Determine the (X, Y) coordinate at the center of the cell enclosing the given text.  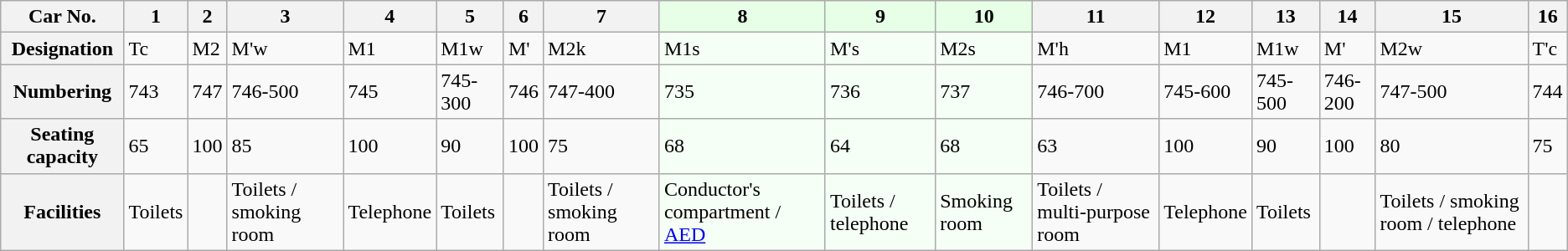
13 (1285, 17)
Tc (156, 49)
746 (523, 92)
M2 (208, 49)
5 (471, 17)
747-500 (1452, 92)
2 (208, 17)
Facilities (62, 212)
745-300 (471, 92)
745-500 (1285, 92)
747 (208, 92)
16 (1548, 17)
Seating capacity (62, 146)
747-400 (601, 92)
8 (742, 17)
Smoking room (984, 212)
746-200 (1347, 92)
M1s (742, 49)
M'h (1096, 49)
736 (879, 92)
3 (285, 17)
M'w (285, 49)
14 (1347, 17)
M2s (984, 49)
M2w (1452, 49)
Car No. (62, 17)
9 (879, 17)
Toilets / smoking room / telephone (1452, 212)
12 (1206, 17)
Toilets / telephone (879, 212)
Conductor's compartment / AED (742, 212)
745 (390, 92)
745-600 (1206, 92)
743 (156, 92)
10 (984, 17)
Toilets / multi-purpose room (1096, 212)
63 (1096, 146)
65 (156, 146)
85 (285, 146)
4 (390, 17)
15 (1452, 17)
737 (984, 92)
735 (742, 92)
746-500 (285, 92)
M's (879, 49)
746-700 (1096, 92)
M2k (601, 49)
Designation (62, 49)
64 (879, 146)
6 (523, 17)
1 (156, 17)
7 (601, 17)
744 (1548, 92)
Numbering (62, 92)
80 (1452, 146)
11 (1096, 17)
T'c (1548, 49)
